For the text-containing cell, return its midpoint in (X, Y) coordinate format. 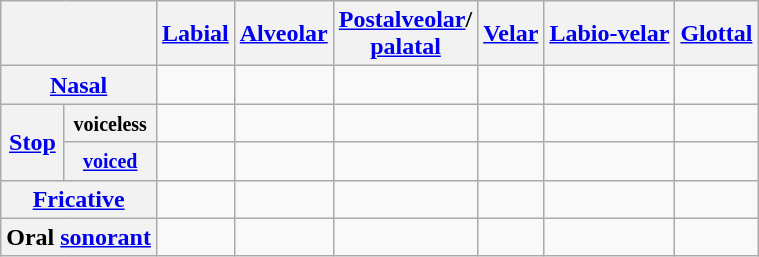
Velar (511, 34)
Postalveolar/palatal (405, 34)
Nasal (79, 85)
Labio-velar (610, 34)
Glottal (716, 34)
voiced (110, 161)
Stop (32, 142)
voiceless (110, 123)
Labial (195, 34)
Fricative (79, 199)
Oral sonorant (79, 237)
Alveolar (284, 34)
